Identify which cell holds the provided text, then report its (X, Y) central coordinate. 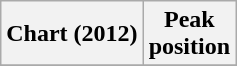
Chart (2012) (72, 34)
Peakposition (189, 34)
